Locate the cell with the specified text and output its (X, Y) center coordinate. 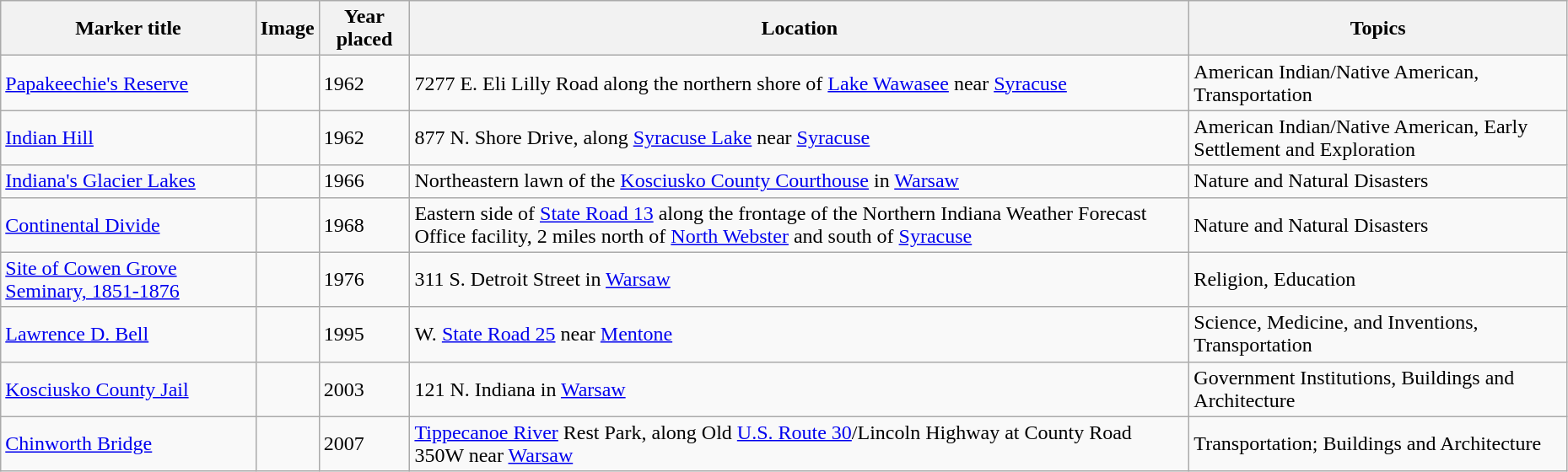
1968 (364, 224)
Government Institutions, Buildings and Architecture (1378, 389)
Site of Cowen Grove Seminary, 1851-1876 (128, 280)
Marker title (128, 29)
Transportation; Buildings and Architecture (1378, 443)
Indian Hill (128, 138)
Location (800, 29)
311 S. Detroit Street in Warsaw (800, 280)
Tippecanoe River Rest Park, along Old U.S. Route 30/Lincoln Highway at County Road 350W near Warsaw (800, 443)
American Indian/Native American, Transportation (1378, 83)
Image (287, 29)
Northeastern lawn of the Kosciusko County Courthouse in Warsaw (800, 181)
Religion, Education (1378, 280)
1976 (364, 280)
121 N. Indiana in Warsaw (800, 389)
2003 (364, 389)
1966 (364, 181)
Continental Divide (128, 224)
Chinworth Bridge (128, 443)
7277 E. Eli Lilly Road along the northern shore of Lake Wawasee near Syracuse (800, 83)
2007 (364, 443)
Lawrence D. Bell (128, 334)
1995 (364, 334)
Topics (1378, 29)
Year placed (364, 29)
Indiana's Glacier Lakes (128, 181)
Kosciusko County Jail (128, 389)
Papakeechie's Reserve (128, 83)
American Indian/Native American, Early Settlement and Exploration (1378, 138)
877 N. Shore Drive, along Syracuse Lake near Syracuse (800, 138)
Science, Medicine, and Inventions, Transportation (1378, 334)
W. State Road 25 near Mentone (800, 334)
